Identify which cell holds the provided text, then report its [x, y] central coordinate. 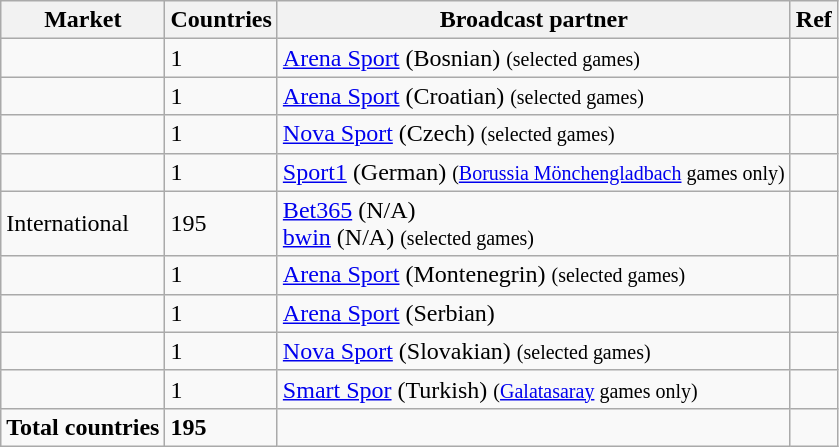
Nova Sport (Slovakian) (selected games) [534, 351]
Arena Sport (Montenegrin) (selected games) [534, 275]
Arena Sport (Croatian) (selected games) [534, 96]
Smart Spor (Turkish) (Galatasaray games only) [534, 389]
Total countries [83, 427]
Ref [814, 20]
Arena Sport (Bosnian) (selected games) [534, 58]
International [83, 224]
Countries [221, 20]
Bet365 (N/A) bwin (N/A) (selected games) [534, 224]
Sport1 (German) (Borussia Mönchengladbach games only) [534, 172]
Arena Sport (Serbian) [534, 313]
Market [83, 20]
Broadcast partner [534, 20]
Nova Sport (Czech) (selected games) [534, 134]
